Identify which cell holds the provided text, then report its [x, y] central coordinate. 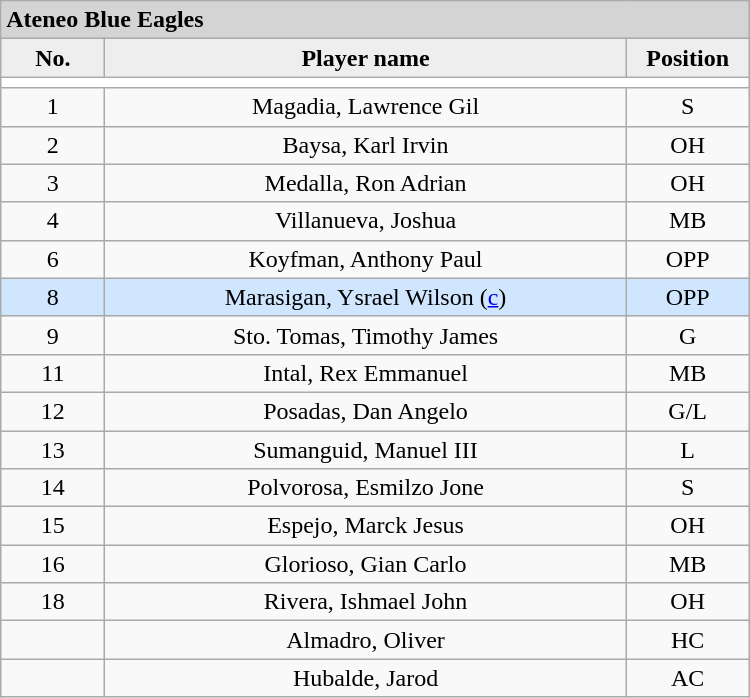
6 [53, 259]
1 [53, 107]
Position [688, 58]
13 [53, 449]
G [688, 335]
Posadas, Dan Angelo [366, 411]
15 [53, 526]
No. [53, 58]
Villanueva, Joshua [366, 221]
11 [53, 373]
Intal, Rex Emmanuel [366, 373]
Koyfman, Anthony Paul [366, 259]
Sto. Tomas, Timothy James [366, 335]
4 [53, 221]
Magadia, Lawrence Gil [366, 107]
HC [688, 640]
16 [53, 564]
G/L [688, 411]
Glorioso, Gian Carlo [366, 564]
Almadro, Oliver [366, 640]
2 [53, 145]
14 [53, 488]
Sumanguid, Manuel III [366, 449]
Baysa, Karl Irvin [366, 145]
12 [53, 411]
Espejo, Marck Jesus [366, 526]
Polvorosa, Esmilzo Jone [366, 488]
8 [53, 297]
9 [53, 335]
3 [53, 183]
L [688, 449]
Ateneo Blue Eagles [375, 20]
18 [53, 602]
Marasigan, Ysrael Wilson (c) [366, 297]
Player name [366, 58]
Hubalde, Jarod [366, 678]
Medalla, Ron Adrian [366, 183]
Rivera, Ishmael John [366, 602]
AC [688, 678]
